Output the [x, y] coordinate of the center of the cell containing the given text.  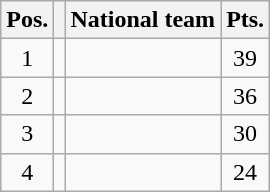
24 [246, 172]
36 [246, 96]
Pts. [246, 20]
1 [28, 58]
Pos. [28, 20]
39 [246, 58]
National team [143, 20]
2 [28, 96]
3 [28, 134]
30 [246, 134]
4 [28, 172]
